Return (X, Y) of the center of cell containing provided text 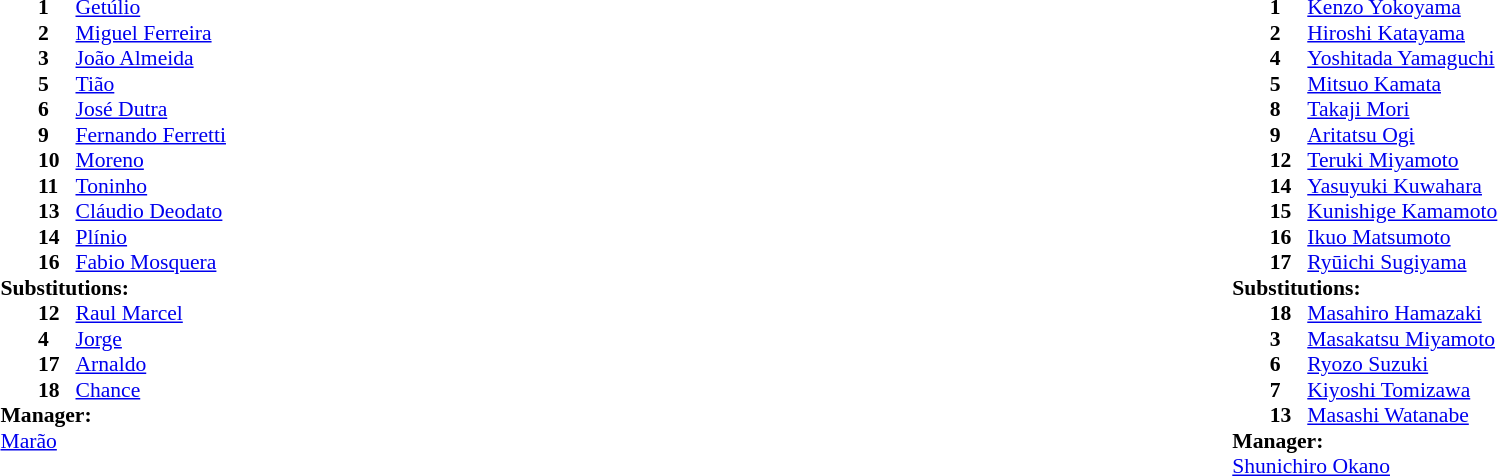
Moreno (151, 161)
Tião (151, 84)
José Dutra (151, 109)
Cláudio Deodato (151, 211)
Chance (151, 390)
Kunishige Kamamoto (1402, 211)
Raul Marcel (151, 313)
Aritatsu Ogi (1402, 135)
Hiroshi Katayama (1402, 33)
Masakatsu Miyamoto (1402, 339)
10 (57, 161)
Marão (112, 441)
Masahiro Hamazaki (1402, 313)
Kiyoshi Tomizawa (1402, 390)
João Almeida (151, 59)
7 (1289, 390)
Ikuo Matsumoto (1402, 237)
8 (1289, 109)
Yoshitada Yamaguchi (1402, 59)
Miguel Ferreira (151, 33)
Plínio (151, 237)
Toninho (151, 186)
Fernando Ferretti (151, 135)
Fabio Mosquera (151, 263)
Ryozo Suzuki (1402, 365)
Arnaldo (151, 365)
Masashi Watanabe (1402, 415)
Ryūichi Sugiyama (1402, 263)
11 (57, 186)
Mitsuo Kamata (1402, 84)
Yasuyuki Kuwahara (1402, 186)
15 (1289, 211)
Teruki Miyamoto (1402, 161)
Jorge (151, 339)
Takaji Mori (1402, 109)
